Detect which cell encompasses the target text, then output its (x, y) center coordinate. 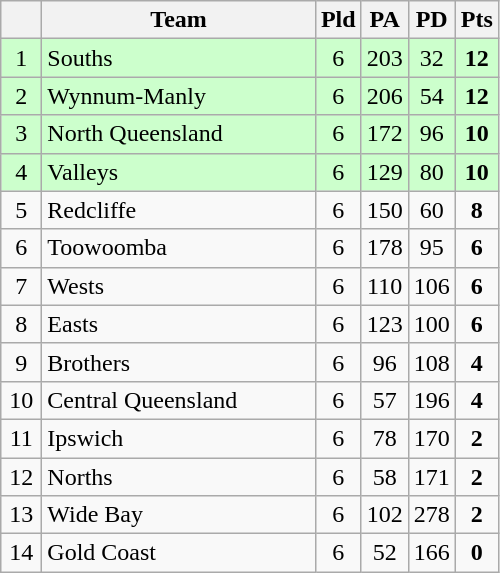
178 (384, 248)
57 (384, 400)
150 (384, 210)
54 (432, 96)
Wests (179, 286)
Valleys (179, 172)
Easts (179, 324)
123 (384, 324)
172 (384, 134)
95 (432, 248)
80 (432, 172)
North Queensland (179, 134)
102 (384, 515)
196 (432, 400)
9 (22, 362)
Wynnum-Manly (179, 96)
Central Queensland (179, 400)
Redcliffe (179, 210)
100 (432, 324)
Gold Coast (179, 553)
203 (384, 58)
Souths (179, 58)
Wide Bay (179, 515)
166 (432, 553)
58 (384, 477)
5 (22, 210)
7 (22, 286)
3 (22, 134)
Pts (476, 20)
Team (179, 20)
60 (432, 210)
13 (22, 515)
110 (384, 286)
Brothers (179, 362)
278 (432, 515)
PD (432, 20)
171 (432, 477)
Toowoomba (179, 248)
14 (22, 553)
11 (22, 438)
206 (384, 96)
PA (384, 20)
52 (384, 553)
Ipswich (179, 438)
32 (432, 58)
170 (432, 438)
Pld (338, 20)
1 (22, 58)
129 (384, 172)
106 (432, 286)
0 (476, 553)
108 (432, 362)
Norths (179, 477)
78 (384, 438)
